Locate the cell with the specified text and output its (x, y) center coordinate. 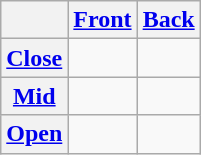
Front (102, 20)
Mid (34, 96)
Close (34, 58)
Open (34, 134)
Back (168, 20)
